Find where the given text appears and provide that cell's center as [x, y] coordinate. 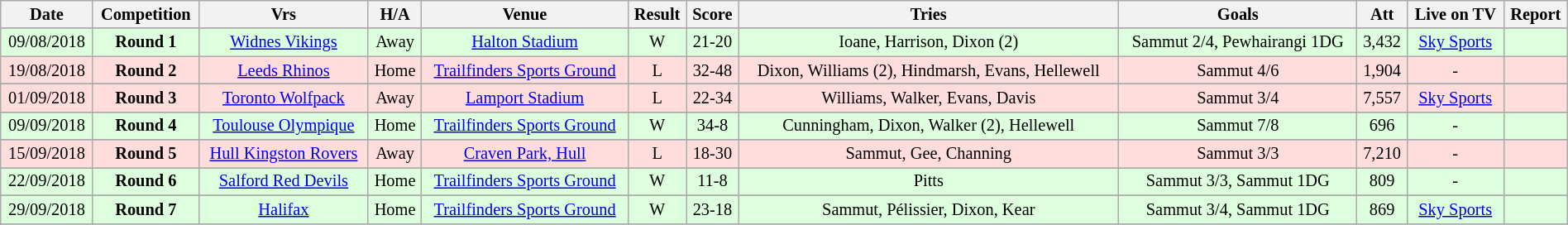
7,557 [1382, 98]
09/08/2018 [46, 42]
Sammut 3/4 [1238, 98]
Sammut 7/8 [1238, 126]
Date [46, 14]
21-20 [713, 42]
Competition [146, 14]
Dixon, Williams (2), Hindmarsh, Evans, Hellewell [929, 70]
Sammut 2/4, Pewhairangi 1DG [1238, 42]
34-8 [713, 126]
Cunningham, Dixon, Walker (2), Hellewell [929, 126]
11-8 [713, 181]
Tries [929, 14]
Report [1535, 14]
Halton Stadium [524, 42]
Score [713, 14]
09/09/2018 [46, 126]
696 [1382, 126]
15/09/2018 [46, 154]
Halifax [284, 209]
Att [1382, 14]
Round 6 [146, 181]
Round 4 [146, 126]
Lamport Stadium [524, 98]
3,432 [1382, 42]
H/A [395, 14]
Round 5 [146, 154]
Sammut 3/3 [1238, 154]
Williams, Walker, Evans, Davis [929, 98]
Widnes Vikings [284, 42]
Hull Kingston Rovers [284, 154]
22/09/2018 [46, 181]
18-30 [713, 154]
Craven Park, Hull [524, 154]
Round 3 [146, 98]
22-34 [713, 98]
7,210 [1382, 154]
Pitts [929, 181]
809 [1382, 181]
Result [657, 14]
Ioane, Harrison, Dixon (2) [929, 42]
32-48 [713, 70]
Toronto Wolfpack [284, 98]
Round 7 [146, 209]
29/09/2018 [46, 209]
Goals [1238, 14]
01/09/2018 [46, 98]
Sammut, Gee, Channing [929, 154]
Vrs [284, 14]
Sammut 3/4, Sammut 1DG [1238, 209]
19/08/2018 [46, 70]
Sammut, Pélissier, Dixon, Kear [929, 209]
Venue [524, 14]
869 [1382, 209]
Sammut 3/3, Sammut 1DG [1238, 181]
Toulouse Olympique [284, 126]
Sammut 4/6 [1238, 70]
1,904 [1382, 70]
Salford Red Devils [284, 181]
Round 2 [146, 70]
Live on TV [1456, 14]
Round 1 [146, 42]
Leeds Rhinos [284, 70]
23-18 [713, 209]
